Return (X, Y) of the center of cell containing provided text 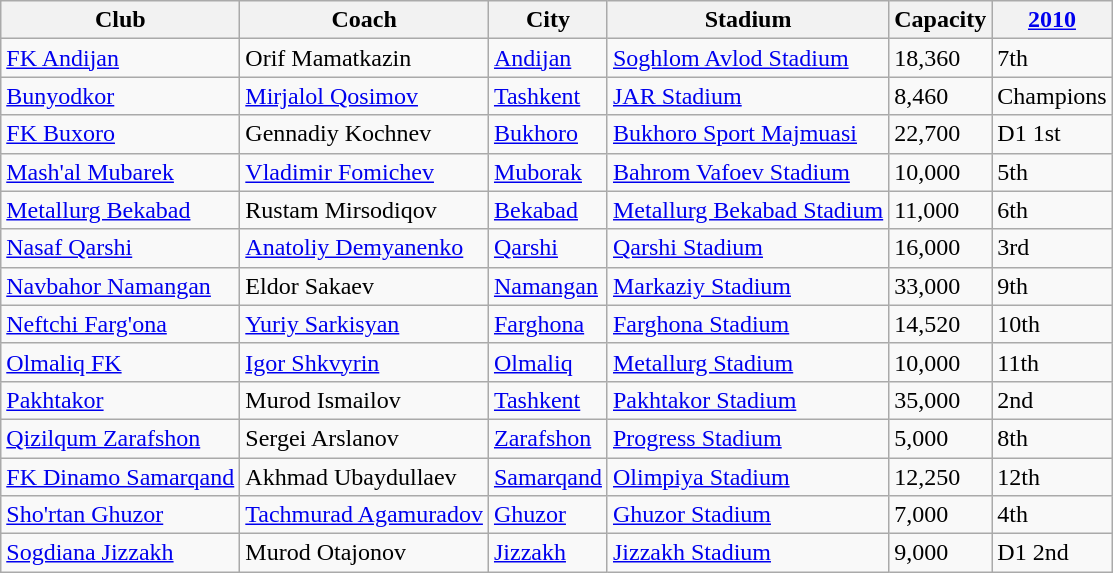
Samarqand (548, 477)
Bunyodkor (120, 96)
Olimpiya Stadium (748, 477)
FK Andijan (120, 58)
JAR Stadium (748, 96)
Mash'al Mubarek (120, 172)
Metallurg Stadium (748, 362)
Sogdiana Jizzakh (120, 553)
Ghuzor (548, 515)
Navbahor Namangan (120, 286)
Igor Shkvyrin (364, 362)
Zarafshon (548, 438)
35,000 (940, 400)
Qarshi (548, 248)
9th (1052, 286)
11,000 (940, 210)
11th (1052, 362)
12,250 (940, 477)
Metallurg Bekabad (120, 210)
Andijan (548, 58)
Eldor Sakaev (364, 286)
Progress Stadium (748, 438)
Murod Otajonov (364, 553)
Namangan (548, 286)
8th (1052, 438)
Mirjalol Qosimov (364, 96)
16,000 (940, 248)
Jizzakh Stadium (748, 553)
2nd (1052, 400)
Soghlom Avlod Stadium (748, 58)
Club (120, 20)
Nasaf Qarshi (120, 248)
City (548, 20)
Bukhoro (548, 134)
Olmaliq FK (120, 362)
8,460 (940, 96)
Farghona (548, 324)
D1 1st (1052, 134)
Stadium (748, 20)
18,360 (940, 58)
9,000 (940, 553)
Markaziy Stadium (748, 286)
Bahrom Vafoev Stadium (748, 172)
Jizzakh (548, 553)
22,700 (940, 134)
Bekabad (548, 210)
FK Dinamo Samarqand (120, 477)
Murod Ismailov (364, 400)
Anatoliy Demyanenko (364, 248)
Vladimir Fomichev (364, 172)
2010 (1052, 20)
Bukhoro Sport Majmuasi (748, 134)
D1 2nd (1052, 553)
5th (1052, 172)
Pakhtakor (120, 400)
Gennadiy Kochnev (364, 134)
Qarshi Stadium (748, 248)
Capacity (940, 20)
Rustam Mirsodiqov (364, 210)
Sho'rtan Ghuzor (120, 515)
4th (1052, 515)
Qizilqum Zarafshon (120, 438)
Champions (1052, 96)
Sergei Arslanov (364, 438)
Pakhtakor Stadium (748, 400)
Yuriy Sarkisyan (364, 324)
12th (1052, 477)
FK Buxoro (120, 134)
7th (1052, 58)
Orif Mamatkazin (364, 58)
10th (1052, 324)
Muborak (548, 172)
Metallurg Bekabad Stadium (748, 210)
5,000 (940, 438)
Neftchi Farg'ona (120, 324)
3rd (1052, 248)
Ghuzor Stadium (748, 515)
Coach (364, 20)
33,000 (940, 286)
14,520 (940, 324)
6th (1052, 210)
Tachmurad Agamuradov (364, 515)
Olmaliq (548, 362)
Akhmad Ubaydullaev (364, 477)
7,000 (940, 515)
Farghona Stadium (748, 324)
